Search for the cell housing the specified text and yield its (x, y) center coordinate. 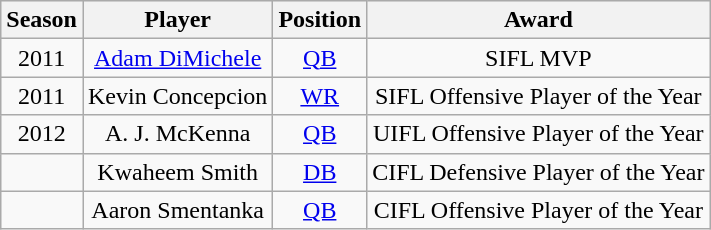
Season (42, 20)
A. J. McKenna (177, 134)
Kevin Concepcion (177, 96)
DB (320, 172)
WR (320, 96)
SIFL MVP (538, 58)
Aaron Smentanka (177, 210)
SIFL Offensive Player of the Year (538, 96)
2012 (42, 134)
Award (538, 20)
UIFL Offensive Player of the Year (538, 134)
CIFL Offensive Player of the Year (538, 210)
Position (320, 20)
Player (177, 20)
Kwaheem Smith (177, 172)
CIFL Defensive Player of the Year (538, 172)
Adam DiMichele (177, 58)
